Identify which cell holds the provided text, then report its [x, y] central coordinate. 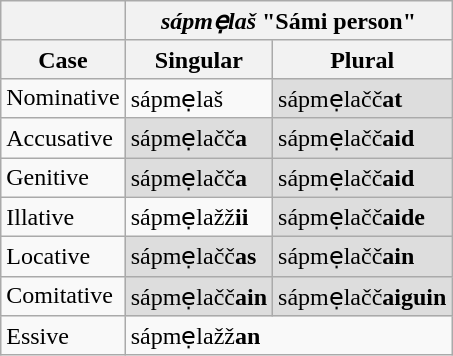
Singular [198, 59]
Comitative [63, 296]
sápmẹlaččaide [362, 217]
sápmẹlaččaiguin [362, 296]
Accusative [63, 138]
Essive [63, 336]
sápmẹlaš "Sámi person" [288, 21]
Nominative [63, 98]
Illative [63, 217]
Plural [362, 59]
sápmẹlažžan [288, 336]
sápmẹlaččat [362, 98]
Locative [63, 257]
sápmẹlažžii [198, 217]
Case [63, 59]
Genitive [63, 178]
sápmẹlaččas [198, 257]
sápmẹlaš [198, 98]
